Output the (x, y) coordinate of the center of the cell containing the given text.  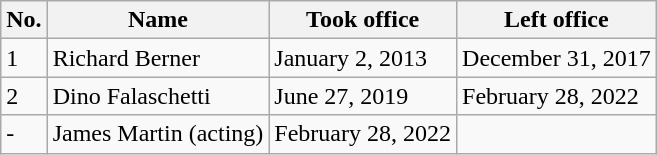
James Martin (acting) (158, 134)
2 (24, 96)
- (24, 134)
June 27, 2019 (363, 96)
Took office (363, 20)
Name (158, 20)
Dino Falaschetti (158, 96)
January 2, 2013 (363, 58)
No. (24, 20)
December 31, 2017 (557, 58)
Left office (557, 20)
1 (24, 58)
Richard Berner (158, 58)
